Capture the cell that displays the provided text and extract its (x, y) central coordinate. 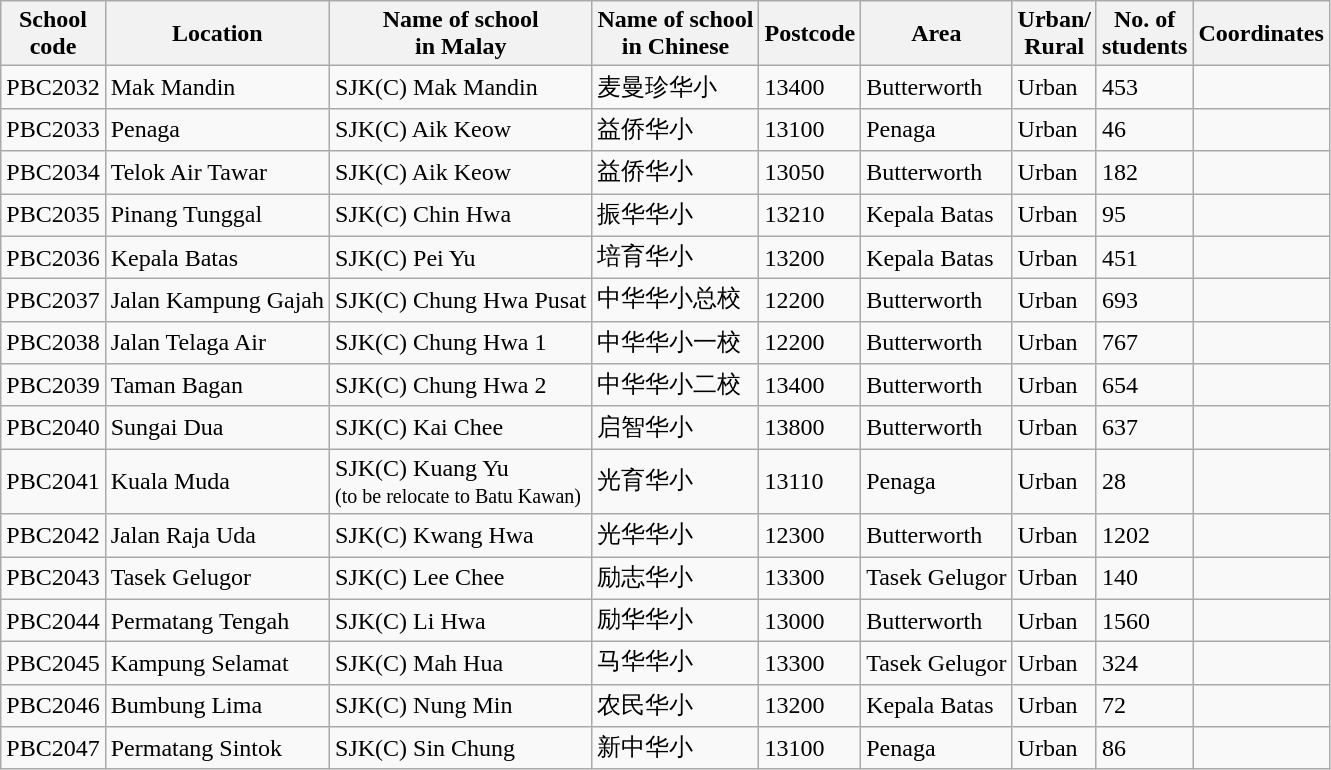
Name of schoolin Chinese (676, 34)
PBC2047 (53, 748)
Permatang Sintok (217, 748)
PBC2040 (53, 428)
SJK(C) Chung Hwa 2 (461, 386)
693 (1144, 300)
654 (1144, 386)
PBC2034 (53, 172)
28 (1144, 482)
SJK(C) Li Hwa (461, 620)
启智华小 (676, 428)
86 (1144, 748)
Schoolcode (53, 34)
SJK(C) Kuang Yu(to be relocate to Batu Kawan) (461, 482)
451 (1144, 258)
PBC2041 (53, 482)
1560 (1144, 620)
麦曼珍华小 (676, 88)
Mak Mandin (217, 88)
Bumbung Lima (217, 706)
12300 (810, 536)
SJK(C) Chung Hwa Pusat (461, 300)
PBC2035 (53, 216)
SJK(C) Nung Min (461, 706)
中华华小总校 (676, 300)
PBC2042 (53, 536)
SJK(C) Pei Yu (461, 258)
Sungai Dua (217, 428)
PBC2033 (53, 130)
SJK(C) Chin Hwa (461, 216)
767 (1144, 342)
SJK(C) Mak Mandin (461, 88)
140 (1144, 578)
72 (1144, 706)
SJK(C) Sin Chung (461, 748)
马华华小 (676, 664)
182 (1144, 172)
Kampung Selamat (217, 664)
PBC2039 (53, 386)
46 (1144, 130)
PBC2044 (53, 620)
振华华小 (676, 216)
PBC2046 (53, 706)
95 (1144, 216)
SJK(C) Kwang Hwa (461, 536)
Postcode (810, 34)
培育华小 (676, 258)
Permatang Tengah (217, 620)
SJK(C) Lee Chee (461, 578)
光华华小 (676, 536)
637 (1144, 428)
No. ofstudents (1144, 34)
Location (217, 34)
Name of schoolin Malay (461, 34)
Jalan Kampung Gajah (217, 300)
励志华小 (676, 578)
Urban/Rural (1054, 34)
Pinang Tunggal (217, 216)
农民华小 (676, 706)
SJK(C) Mah Hua (461, 664)
PBC2036 (53, 258)
1202 (1144, 536)
13000 (810, 620)
中华华小一校 (676, 342)
中华华小二校 (676, 386)
13110 (810, 482)
324 (1144, 664)
光育华小 (676, 482)
Taman Bagan (217, 386)
SJK(C) Kai Chee (461, 428)
13800 (810, 428)
Jalan Telaga Air (217, 342)
Jalan Raja Uda (217, 536)
453 (1144, 88)
SJK(C) Chung Hwa 1 (461, 342)
PBC2045 (53, 664)
新中华小 (676, 748)
PBC2038 (53, 342)
Coordinates (1261, 34)
励华华小 (676, 620)
13210 (810, 216)
13050 (810, 172)
Area (936, 34)
Telok Air Tawar (217, 172)
PBC2032 (53, 88)
Kuala Muda (217, 482)
PBC2037 (53, 300)
PBC2043 (53, 578)
